Capture the cell that displays the provided text and extract its (X, Y) central coordinate. 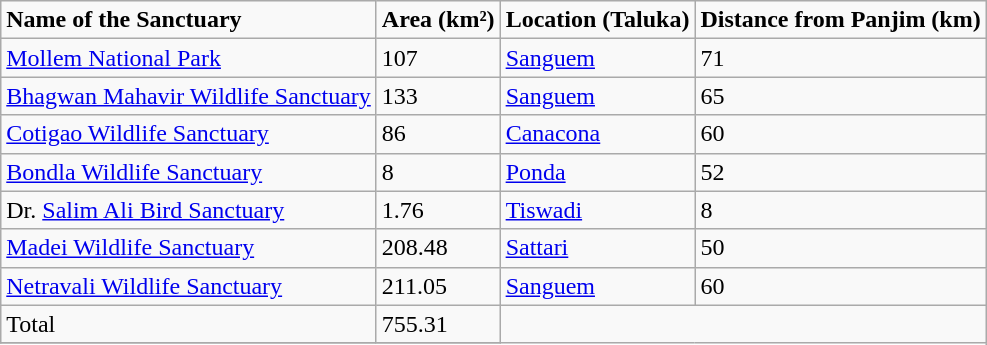
Location (Taluka) (598, 20)
Canacona (598, 134)
Bhagwan Mahavir Wildlife Sanctuary (189, 96)
86 (438, 134)
Madei Wildlife Sanctuary (189, 248)
Name of the Sanctuary (189, 20)
52 (840, 172)
Distance from Panjim (km) (840, 20)
Ponda (598, 172)
208.48 (438, 248)
65 (840, 96)
71 (840, 58)
Total (189, 324)
Cotigao Wildlife Sanctuary (189, 134)
Tiswadi (598, 210)
Mollem National Park (189, 58)
Area (km²) (438, 20)
Bondla Wildlife Sanctuary (189, 172)
Sattari (598, 248)
1.76 (438, 210)
107 (438, 58)
755.31 (438, 324)
Dr. Salim Ali Bird Sanctuary (189, 210)
211.05 (438, 286)
133 (438, 96)
50 (840, 248)
Netravali Wildlife Sanctuary (189, 286)
